Locate the cell with the specified text and output its (x, y) center coordinate. 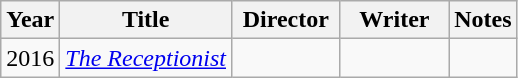
Notes (483, 20)
Director (286, 20)
The Receptionist (146, 58)
Writer (394, 20)
2016 (30, 58)
Title (146, 20)
Year (30, 20)
